Extract the [X, Y] coordinate from the center of the cell holding the provided text.  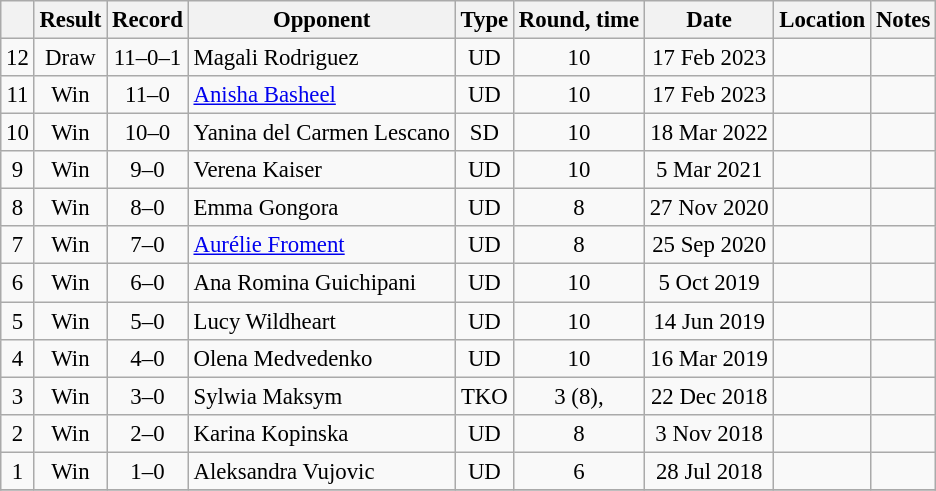
1 [18, 471]
SD [484, 133]
Olena Medvedenko [322, 358]
Result [70, 20]
2 [18, 433]
Sylwia Maksym [322, 396]
11–0–1 [148, 58]
5–0 [148, 321]
3 Nov 2018 [709, 433]
3–0 [148, 396]
11–0 [148, 95]
Notes [904, 20]
TKO [484, 396]
25 Sep 2020 [709, 245]
Record [148, 20]
Location [822, 20]
Verena Kaiser [322, 170]
3 (8), [580, 396]
Aurélie Froment [322, 245]
Lucy Wildheart [322, 321]
Karina Kopinska [322, 433]
9–0 [148, 170]
Ana Romina Guichipani [322, 283]
2–0 [148, 433]
5 [18, 321]
Yanina del Carmen Lescano [322, 133]
Anisha Basheel [322, 95]
Date [709, 20]
10–0 [148, 133]
Draw [70, 58]
5 Mar 2021 [709, 170]
7 [18, 245]
6–0 [148, 283]
22 Dec 2018 [709, 396]
27 Nov 2020 [709, 208]
18 Mar 2022 [709, 133]
8–0 [148, 208]
Opponent [322, 20]
4 [18, 358]
3 [18, 396]
Type [484, 20]
28 Jul 2018 [709, 471]
16 Mar 2019 [709, 358]
Aleksandra Vujovic [322, 471]
1–0 [148, 471]
5 Oct 2019 [709, 283]
14 Jun 2019 [709, 321]
7–0 [148, 245]
11 [18, 95]
12 [18, 58]
9 [18, 170]
Emma Gongora [322, 208]
4–0 [148, 358]
Magali Rodriguez [322, 58]
Round, time [580, 20]
